Capture the cell that displays the provided text and extract its (x, y) central coordinate. 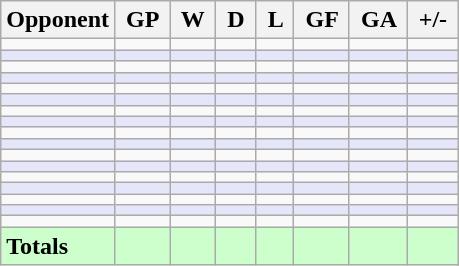
GP (142, 20)
L (275, 20)
W (193, 20)
GF (322, 20)
GA (378, 20)
Opponent (58, 20)
D (236, 20)
Totals (58, 246)
+/- (432, 20)
